Extract the (X, Y) coordinate from the center of the cell holding the provided text.  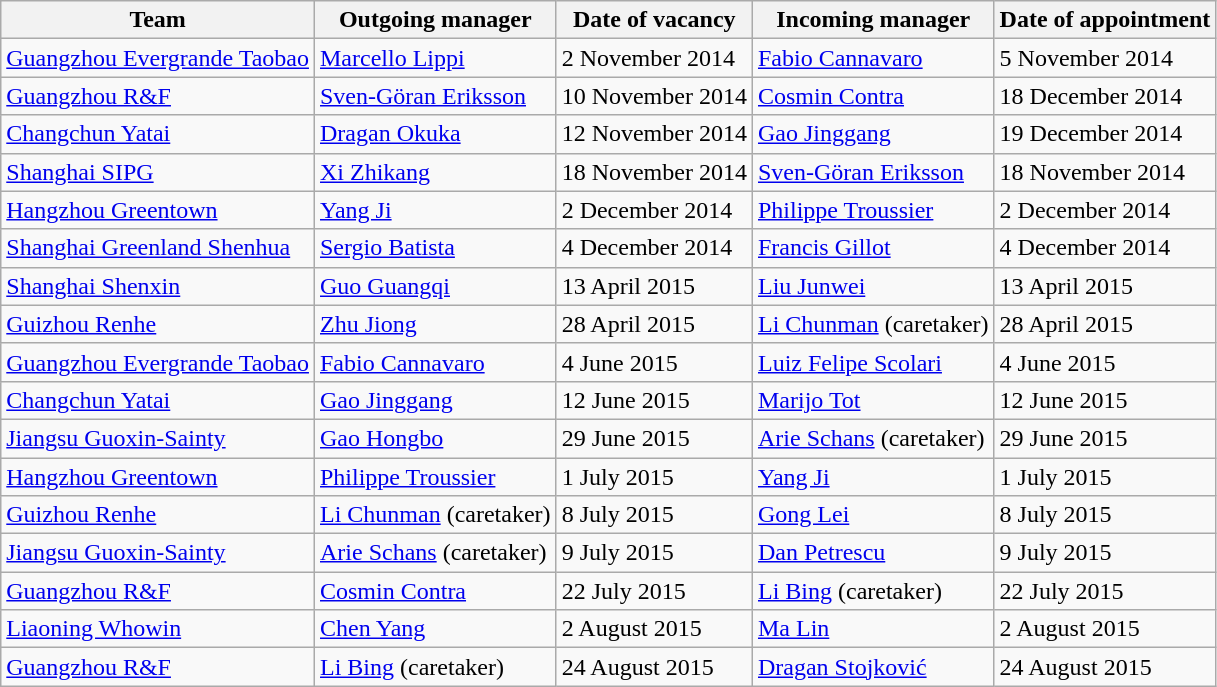
Gong Lei (873, 515)
Marcello Lippi (435, 58)
2 November 2014 (654, 58)
Guo Guangqi (435, 286)
Shanghai SIPG (158, 172)
18 December 2014 (1105, 96)
5 November 2014 (1105, 58)
Date of vacancy (654, 20)
Zhu Jiong (435, 324)
Sergio Batista (435, 248)
Dan Petrescu (873, 553)
Ma Lin (873, 629)
Liaoning Whowin (158, 629)
Gao Hongbo (435, 438)
Team (158, 20)
Shanghai Greenland Shenhua (158, 248)
Incoming manager (873, 20)
Marijo Tot (873, 400)
Dragan Stojković (873, 667)
Dragan Okuka (435, 134)
Shanghai Shenxin (158, 286)
Liu Junwei (873, 286)
Luiz Felipe Scolari (873, 362)
10 November 2014 (654, 96)
Xi Zhikang (435, 172)
Francis Gillot (873, 248)
Chen Yang (435, 629)
Date of appointment (1105, 20)
Outgoing manager (435, 20)
19 December 2014 (1105, 134)
12 November 2014 (654, 134)
